From the cell containing the given text, extract its center point as (x, y) coordinate. 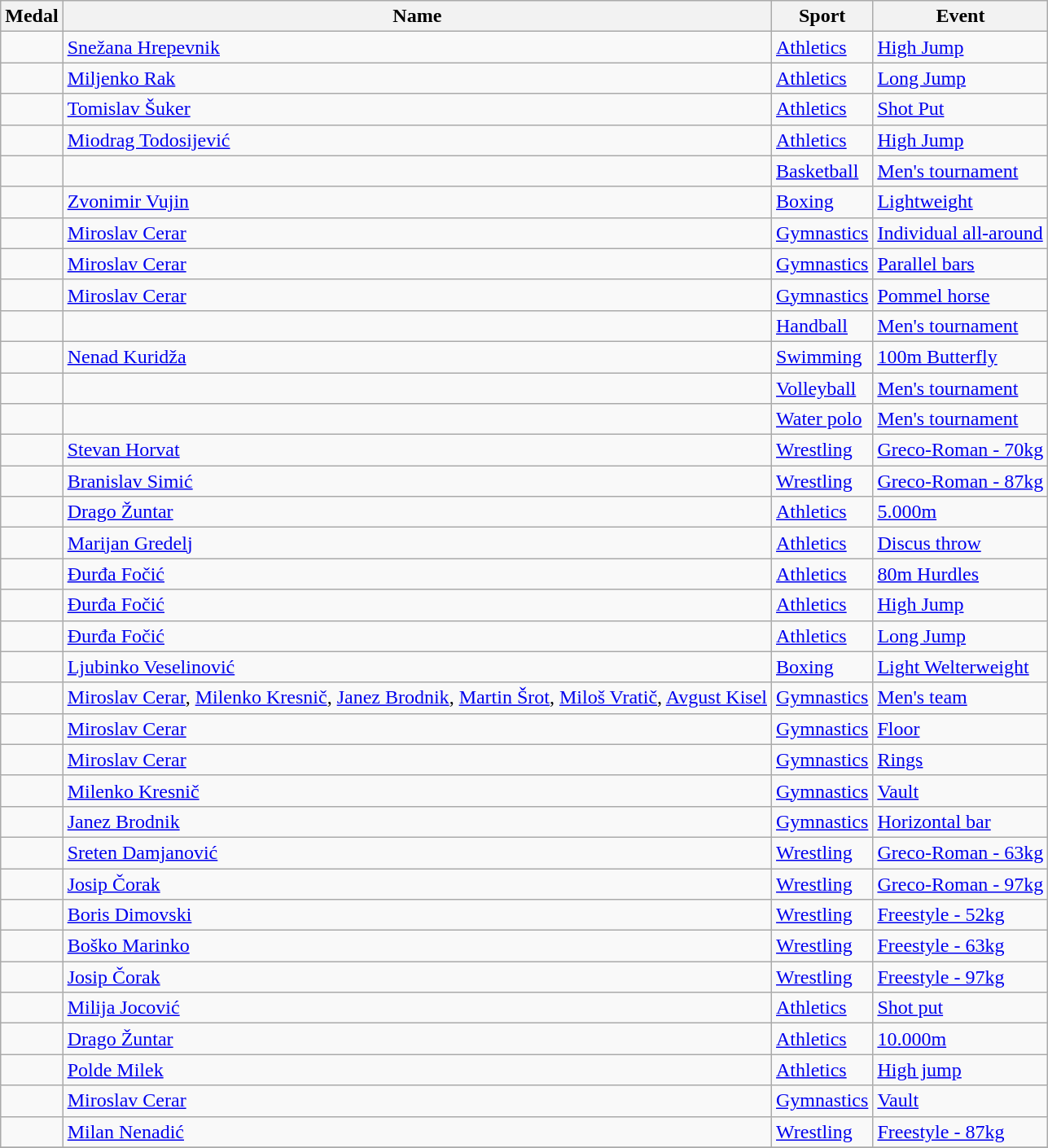
Men's team (961, 698)
Snežana Hrepevnik (417, 47)
Freestyle - 63kg (961, 946)
Sreten Damjanović (417, 852)
Rings (961, 760)
Milan Nenadić (417, 1132)
Greco-Roman - 87kg (961, 481)
Shot put (961, 1008)
Floor (961, 729)
Event (961, 16)
Milija Jocović (417, 1008)
Discus throw (961, 543)
Stevan Horvat (417, 450)
5.000m (961, 512)
Pommel horse (961, 295)
Marijan Gredelj (417, 543)
Ljubinko Veselinović (417, 667)
Handball (822, 326)
100m Butterfly (961, 357)
Water polo (822, 419)
Miodrag Todosijević (417, 140)
80m Hurdles (961, 574)
High jump (961, 1070)
Boris Dimovski (417, 915)
Swimming (822, 357)
Greco-Roman - 63kg (961, 852)
Miroslav Cerar, Milenko Kresnič, Janez Brodnik, Martin Šrot, Miloš Vratič, Avgust Kisel (417, 698)
Volleyball (822, 388)
Sport (822, 16)
Miljenko Rak (417, 78)
Shot Put (961, 109)
Freestyle - 97kg (961, 977)
Freestyle - 87kg (961, 1132)
Parallel bars (961, 264)
Janez Brodnik (417, 822)
Freestyle - 52kg (961, 915)
Basketball (822, 171)
Greco-Roman - 97kg (961, 883)
Individual all-around (961, 233)
10.000m (961, 1039)
Greco-Roman - 70kg (961, 450)
Milenko Kresnič (417, 791)
Name (417, 16)
Lightweight (961, 202)
Branislav Simić (417, 481)
Medal (32, 16)
Light Welterweight (961, 667)
Polde Milek (417, 1070)
Horizontal bar (961, 822)
Boško Marinko (417, 946)
Zvonimir Vujin (417, 202)
Nenad Kuridža (417, 357)
Tomislav Šuker (417, 109)
